From the cell containing the given text, extract its center point as (x, y) coordinate. 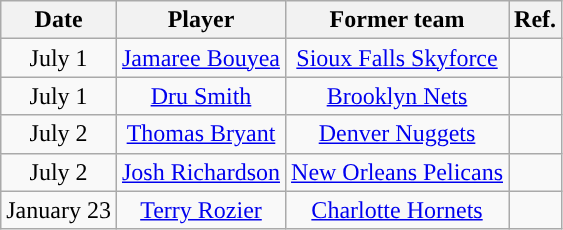
Player (200, 20)
Charlotte Hornets (398, 210)
Denver Nuggets (398, 134)
Brooklyn Nets (398, 96)
New Orleans Pelicans (398, 172)
Josh Richardson (200, 172)
Former team (398, 20)
January 23 (59, 210)
Terry Rozier (200, 210)
Ref. (536, 20)
Date (59, 20)
Thomas Bryant (200, 134)
Jamaree Bouyea (200, 58)
Sioux Falls Skyforce (398, 58)
Dru Smith (200, 96)
